Return the (x, y) coordinate for the center point of the cell that contains the specified text.  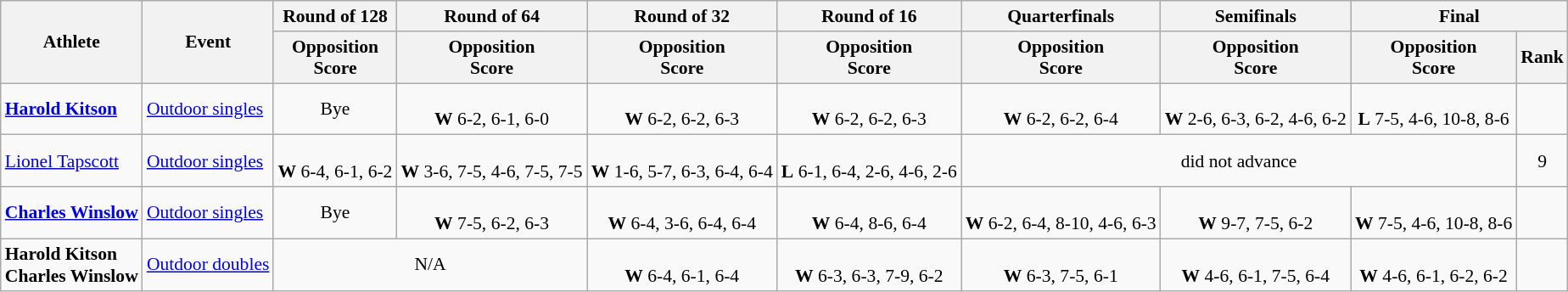
Event (209, 42)
W 7-5, 4-6, 10-8, 8-6 (1434, 212)
L 7-5, 4-6, 10-8, 8-6 (1434, 109)
W 4-6, 6-1, 7-5, 6-4 (1256, 265)
Charles Winslow (71, 212)
Harold Kitson Charles Winslow (71, 265)
W 7-5, 6-2, 6-3 (491, 212)
W 1-6, 5-7, 6-3, 6-4, 6-4 (682, 161)
Final (1459, 16)
L 6-1, 6-4, 2-6, 4-6, 2-6 (869, 161)
W 9-7, 7-5, 6-2 (1256, 212)
Round of 32 (682, 16)
W 6-4, 6-1, 6-2 (334, 161)
Rank (1543, 58)
Semifinals (1256, 16)
Athlete (71, 42)
Round of 128 (334, 16)
W 6-4, 8-6, 6-4 (869, 212)
Harold Kitson (71, 109)
W 6-4, 6-1, 6-4 (682, 265)
N/A (429, 265)
Round of 16 (869, 16)
W 6-3, 7-5, 6-1 (1061, 265)
Round of 64 (491, 16)
did not advance (1239, 161)
W 6-3, 6-3, 7-9, 6-2 (869, 265)
Lionel Tapscott (71, 161)
9 (1543, 161)
W 3-6, 7-5, 4-6, 7-5, 7-5 (491, 161)
W 2-6, 6-3, 6-2, 4-6, 6-2 (1256, 109)
W 6-2, 6-2, 6-4 (1061, 109)
Outdoor doubles (209, 265)
W 6-2, 6-1, 6-0 (491, 109)
W 6-2, 6-4, 8-10, 4-6, 6-3 (1061, 212)
Quarterfinals (1061, 16)
W 4-6, 6-1, 6-2, 6-2 (1434, 265)
W 6-4, 3-6, 6-4, 6-4 (682, 212)
